Pinpoint the cell where the given text exists, returning its (x, y) midpoint coordinate. 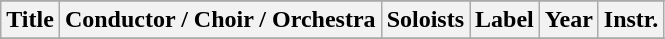
Title (30, 20)
Soloists (425, 20)
Year (568, 20)
Instr. (631, 20)
Label (505, 20)
Conductor / Choir / Orchestra (220, 20)
